Find where the given text appears and provide that cell's center as [x, y] coordinate. 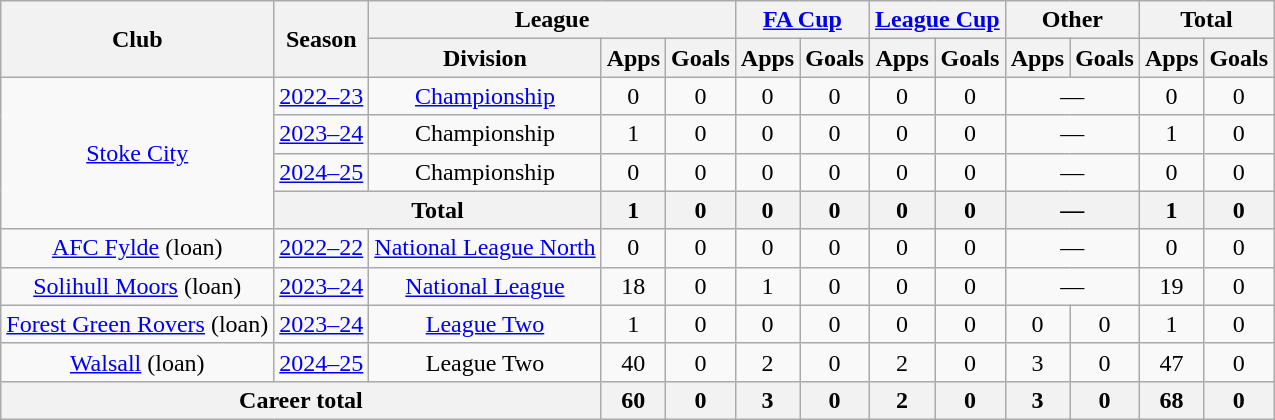
Other [1072, 20]
AFC Fylde (loan) [138, 248]
68 [1171, 400]
Career total [301, 400]
Forest Green Rovers (loan) [138, 324]
2022–22 [322, 248]
League [552, 20]
Division [485, 58]
National League North [485, 248]
Season [322, 39]
National League [485, 286]
Club [138, 39]
60 [633, 400]
Solihull Moors (loan) [138, 286]
2022–23 [322, 96]
Walsall (loan) [138, 362]
47 [1171, 362]
40 [633, 362]
Stoke City [138, 153]
18 [633, 286]
19 [1171, 286]
League Cup [937, 20]
FA Cup [802, 20]
